Locate the cell with the specified text and output its [x, y] center coordinate. 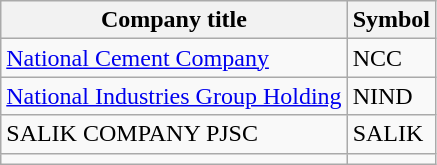
Company title [174, 20]
SALIK [391, 134]
NIND [391, 96]
Symbol [391, 20]
National Industries Group Holding [174, 96]
National Cement Company [174, 58]
NCC [391, 58]
SALIK COMPANY PJSC [174, 134]
